Provide the [x, y] coordinate of the cell's center where the given text is located.  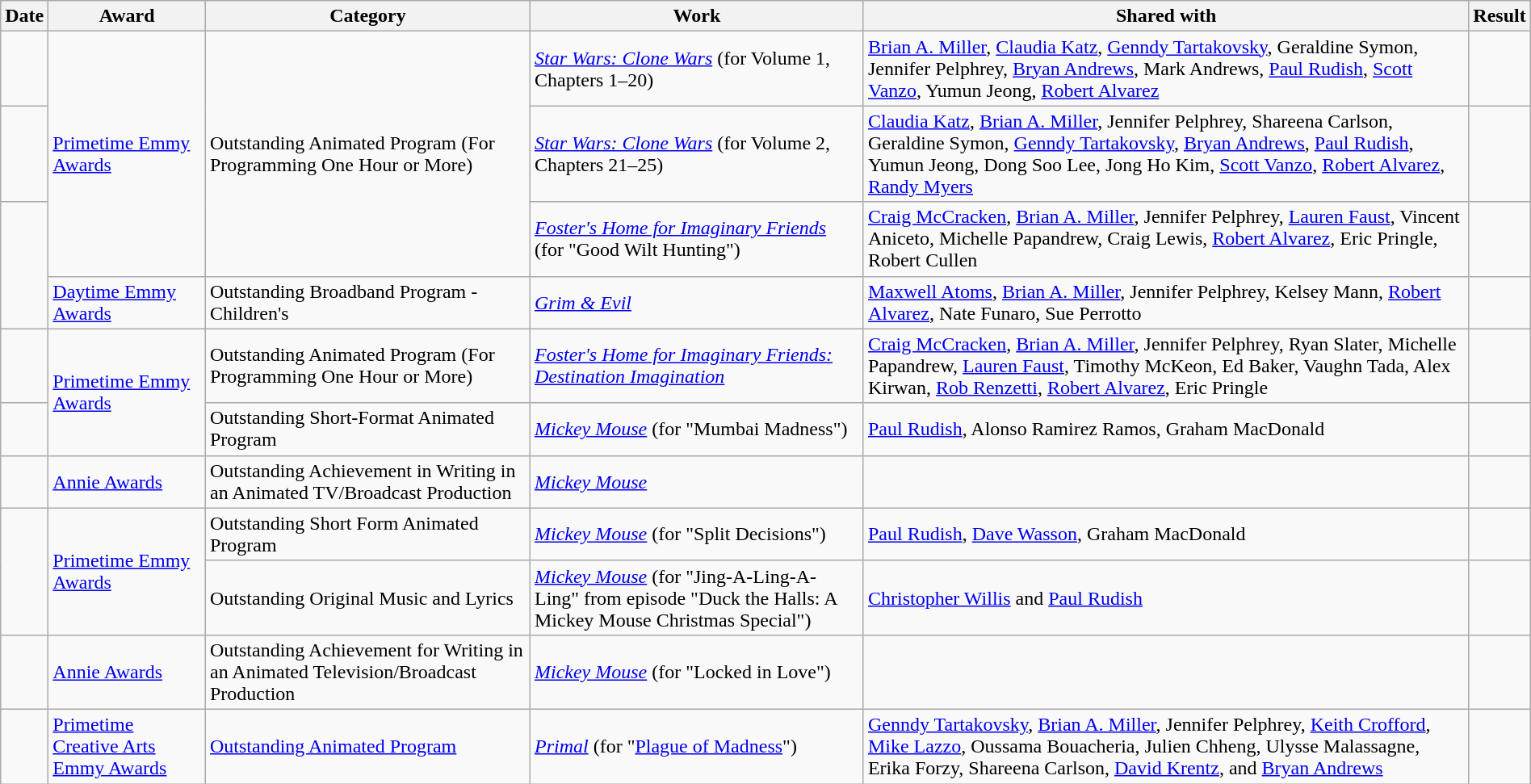
Category [367, 16]
Award [128, 16]
Foster's Home for Imaginary Friends (for "Good Wilt Hunting") [696, 239]
Mickey Mouse (for "Locked in Love") [696, 672]
Work [696, 16]
Star Wars: Clone Wars (for Volume 2, Chapters 21–25) [696, 153]
Outstanding Animated Program [367, 746]
Date [24, 16]
Paul Rudish, Dave Wasson, Graham MacDonald [1166, 535]
Outstanding Broadband Program - Children's [367, 302]
Primetime Creative Arts Emmy Awards [128, 746]
Mickey Mouse (for "Mumbai Madness") [696, 430]
Star Wars: Clone Wars (for Volume 1, Chapters 1–20) [696, 69]
Result [1500, 16]
Paul Rudish, Alonso Ramirez Ramos, Graham MacDonald [1166, 430]
Primal (for "Plague of Madness") [696, 746]
Outstanding Original Music and Lyrics [367, 597]
Shared with [1166, 16]
Foster's Home for Imaginary Friends: Destination Imagination [696, 366]
Daytime Emmy Awards [128, 302]
Grim & Evil [696, 302]
Mickey Mouse (for "Jing-A-Ling-A-Ling" from episode "Duck the Halls: A Mickey Mouse Christmas Special") [696, 597]
Outstanding Achievement in Writing in an Animated TV/Broadcast Production [367, 481]
Outstanding Short-Format Animated Program [367, 430]
Mickey Mouse (for "Split Decisions") [696, 535]
Christopher Willis and Paul Rudish [1166, 597]
Outstanding Short Form Animated Program [367, 535]
Mickey Mouse [696, 481]
Outstanding Achievement for Writing in an Animated Television/Broadcast Production [367, 672]
Maxwell Atoms, Brian A. Miller, Jennifer Pelphrey, Kelsey Mann, Robert Alvarez, Nate Funaro, Sue Perrotto [1166, 302]
